Extract the [x, y] coordinate from the center of the cell holding the provided text.  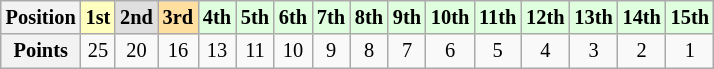
12th [545, 17]
15th [690, 17]
5 [498, 51]
4th [217, 17]
16 [178, 51]
3rd [178, 17]
13th [593, 17]
10 [293, 51]
4 [545, 51]
5th [255, 17]
7 [407, 51]
20 [136, 51]
14th [642, 17]
11th [498, 17]
6 [450, 51]
2nd [136, 17]
2 [642, 51]
10th [450, 17]
13 [217, 51]
25 [98, 51]
Position [41, 17]
1st [98, 17]
1 [690, 51]
9 [331, 51]
8 [369, 51]
Points [41, 51]
11 [255, 51]
9th [407, 17]
8th [369, 17]
3 [593, 51]
7th [331, 17]
6th [293, 17]
